Determine the (X, Y) coordinate at the center of the cell enclosing the given text.  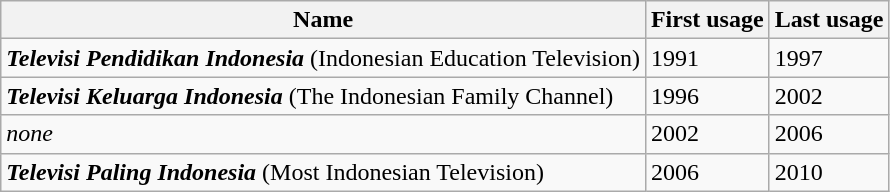
Last usage (829, 20)
Televisi Paling Indonesia (Most Indonesian Television) (324, 172)
2010 (829, 172)
First usage (707, 20)
1997 (829, 58)
Name (324, 20)
1996 (707, 96)
1991 (707, 58)
Televisi Pendidikan Indonesia (Indonesian Education Television) (324, 58)
none (324, 134)
Televisi Keluarga Indonesia (The Indonesian Family Channel) (324, 96)
